Extract the [x, y] coordinate from the center of the cell holding the provided text.  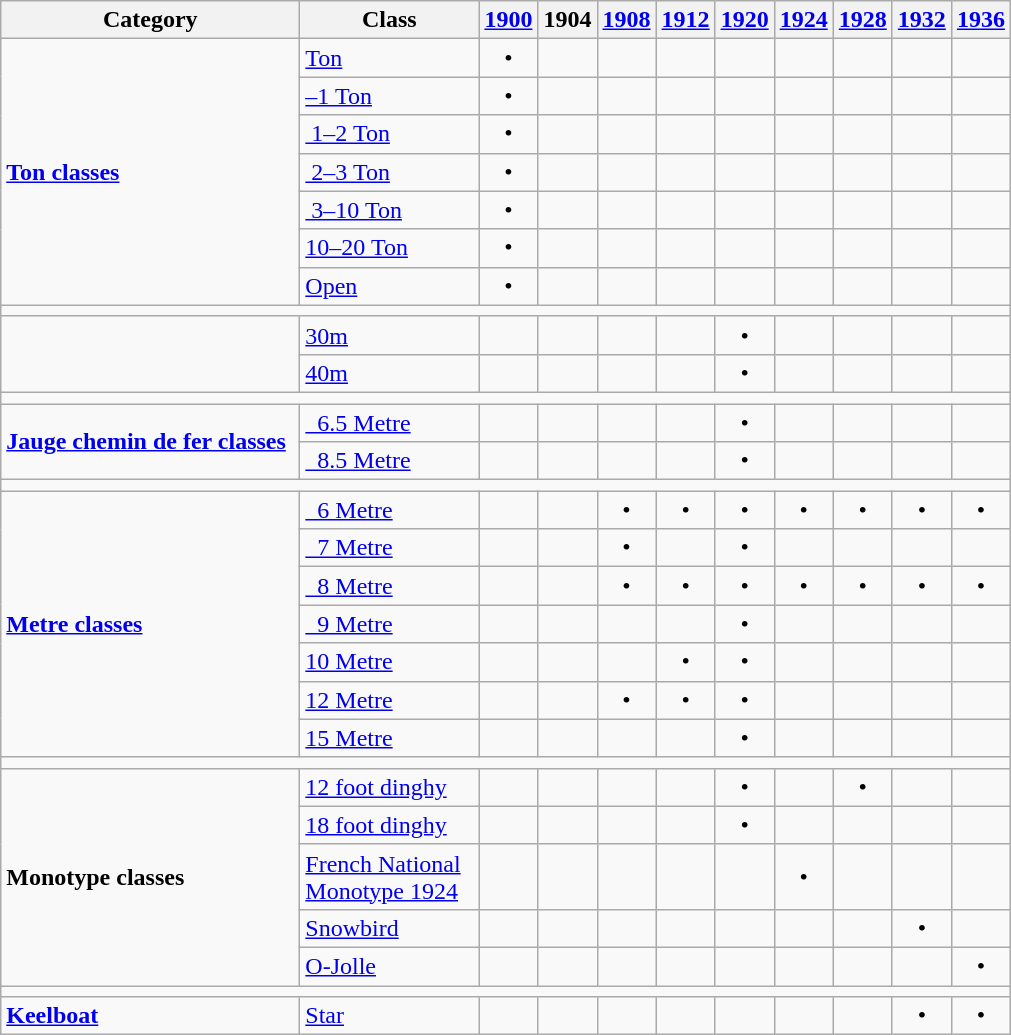
8.5 Metre [390, 461]
O-Jolle [390, 966]
Monotype classes [150, 876]
30m [390, 335]
Star [390, 1016]
Snowbird [390, 928]
1900 [508, 20]
French National Monotype 1924 [390, 876]
7 Metre [390, 548]
18 foot dinghy [390, 825]
10 Metre [390, 662]
3–10 Ton [390, 210]
Jauge chemin de fer classes [150, 442]
1912 [686, 20]
Ton [390, 58]
8 Metre [390, 586]
–1 Ton [390, 96]
12 foot dinghy [390, 787]
Ton classes [150, 172]
2–3 Ton [390, 172]
40m [390, 373]
Keelboat [150, 1016]
6.5 Metre [390, 423]
Class [390, 20]
Open [390, 286]
1908 [626, 20]
9 Metre [390, 624]
12 Metre [390, 700]
10–20 Ton [390, 248]
1936 [980, 20]
6 Metre [390, 510]
1924 [804, 20]
1932 [922, 20]
Category [150, 20]
1928 [862, 20]
1–2 Ton [390, 134]
Metre classes [150, 624]
15 Metre [390, 738]
1904 [568, 20]
1920 [744, 20]
